Identify which cell holds the provided text, then report its [X, Y] central coordinate. 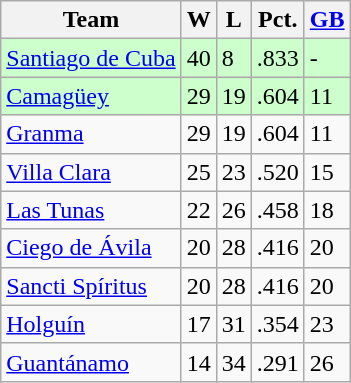
14 [198, 362]
22 [198, 210]
Camagüey [91, 96]
Ciego de Ávila [91, 248]
.833 [278, 58]
Santiago de Cuba [91, 58]
31 [234, 324]
40 [198, 58]
Guantánamo [91, 362]
Sancti Spíritus [91, 286]
8 [234, 58]
Las Tunas [91, 210]
Villa Clara [91, 172]
GB [327, 20]
15 [327, 172]
34 [234, 362]
.458 [278, 210]
18 [327, 210]
Team [91, 20]
- [327, 58]
L [234, 20]
Granma [91, 134]
.354 [278, 324]
.520 [278, 172]
Pct. [278, 20]
17 [198, 324]
W [198, 20]
.291 [278, 362]
Holguín [91, 324]
25 [198, 172]
